Pinpoint the cell where the given text exists, returning its [x, y] midpoint coordinate. 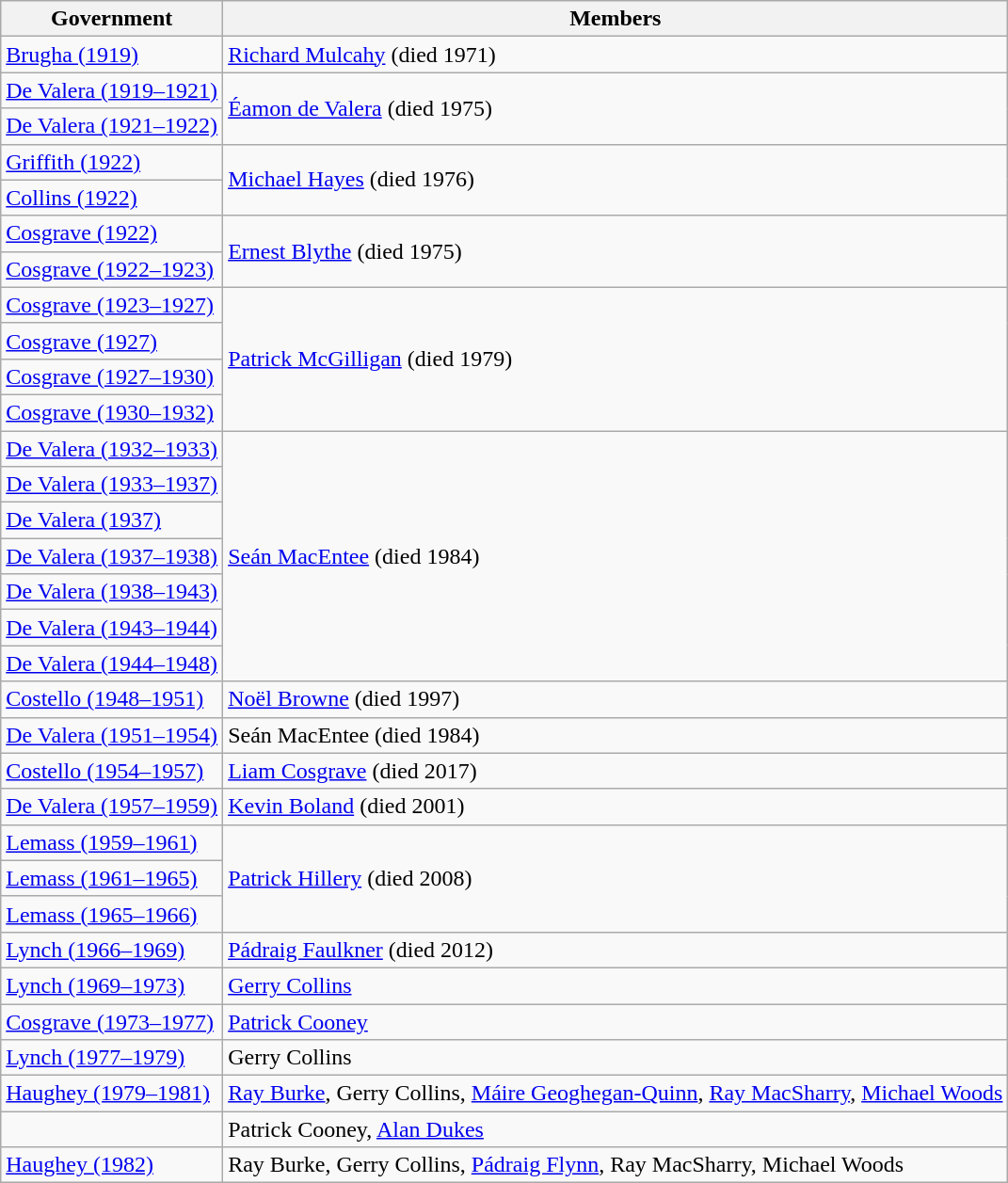
De Valera (1951–1954) [112, 735]
Members [616, 19]
De Valera (1938–1943) [112, 592]
Ernest Blythe (died 1975) [616, 251]
De Valera (1919–1921) [112, 90]
Haughey (1982) [112, 1165]
De Valera (1944–1948) [112, 663]
De Valera (1943–1944) [112, 628]
Liam Cosgrave (died 2017) [616, 771]
Cosgrave (1930–1932) [112, 412]
Lemass (1959–1961) [112, 842]
Pádraig Faulkner (died 2012) [616, 950]
Griffith (1922) [112, 162]
Éamon de Valera (died 1975) [616, 108]
Lemass (1965–1966) [112, 914]
Haughey (1979–1981) [112, 1094]
Lynch (1966–1969) [112, 950]
Michael Hayes (died 1976) [616, 180]
Lynch (1969–1973) [112, 985]
De Valera (1937) [112, 520]
Lynch (1977–1979) [112, 1058]
Cosgrave (1927) [112, 341]
Patrick McGilligan (died 1979) [616, 359]
Government [112, 19]
Costello (1948–1951) [112, 699]
Brugha (1919) [112, 55]
Noël Browne (died 1997) [616, 699]
Ray Burke, Gerry Collins, Máire Geoghegan-Quinn, Ray MacSharry, Michael Woods [616, 1094]
De Valera (1932–1933) [112, 449]
Patrick Hillery (died 2008) [616, 878]
Cosgrave (1923–1927) [112, 305]
Patrick Cooney [616, 1021]
Ray Burke, Gerry Collins, Pádraig Flynn, Ray MacSharry, Michael Woods [616, 1165]
De Valera (1937–1938) [112, 556]
Costello (1954–1957) [112, 771]
Cosgrave (1927–1930) [112, 376]
Collins (1922) [112, 198]
De Valera (1921–1922) [112, 126]
Cosgrave (1922) [112, 233]
Cosgrave (1973–1977) [112, 1021]
Cosgrave (1922–1923) [112, 269]
De Valera (1957–1959) [112, 807]
Patrick Cooney, Alan Dukes [616, 1129]
Richard Mulcahy (died 1971) [616, 55]
Kevin Boland (died 2001) [616, 807]
De Valera (1933–1937) [112, 485]
Lemass (1961–1965) [112, 878]
